For the text-containing cell, return its midpoint in (x, y) coordinate format. 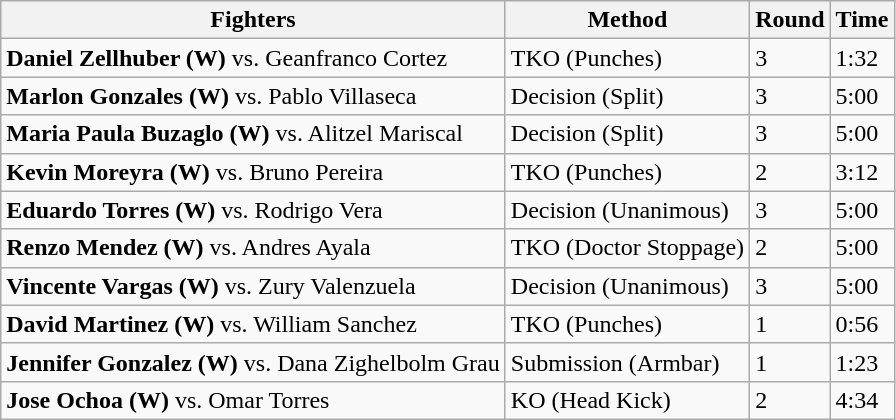
0:56 (862, 324)
Fighters (254, 20)
1:32 (862, 58)
David Martinez (W) vs. William Sanchez (254, 324)
Jose Ochoa (W) vs. Omar Torres (254, 400)
1:23 (862, 362)
Daniel Zellhuber (W) vs. Geanfranco Cortez (254, 58)
KO (Head Kick) (627, 400)
3:12 (862, 172)
Round (790, 20)
Time (862, 20)
Marlon Gonzales (W) vs. Pablo Villaseca (254, 96)
Maria Paula Buzaglo (W) vs. Alitzel Mariscal (254, 134)
Submission (Armbar) (627, 362)
Vincente Vargas (W) vs. Zury Valenzuela (254, 286)
4:34 (862, 400)
TKO (Doctor Stoppage) (627, 248)
Kevin Moreyra (W) vs. Bruno Pereira (254, 172)
Method (627, 20)
Eduardo Torres (W) vs. Rodrigo Vera (254, 210)
Jennifer Gonzalez (W) vs. Dana Zighelbolm Grau (254, 362)
Renzo Mendez (W) vs. Andres Ayala (254, 248)
